Identify which cell holds the provided text, then report its [x, y] central coordinate. 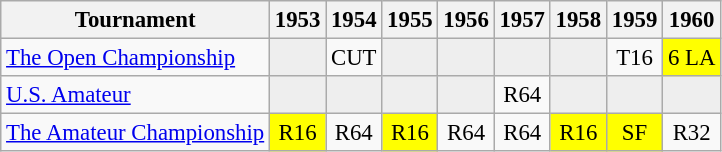
1956 [466, 20]
R32 [692, 133]
1957 [522, 20]
1960 [692, 20]
U.S. Amateur [136, 95]
1955 [410, 20]
6 LA [692, 58]
T16 [634, 58]
1959 [634, 20]
SF [634, 133]
Tournament [136, 20]
1958 [578, 20]
The Open Championship [136, 58]
1953 [298, 20]
CUT [354, 58]
1954 [354, 20]
The Amateur Championship [136, 133]
